Return [x, y] of the center of cell containing provided text 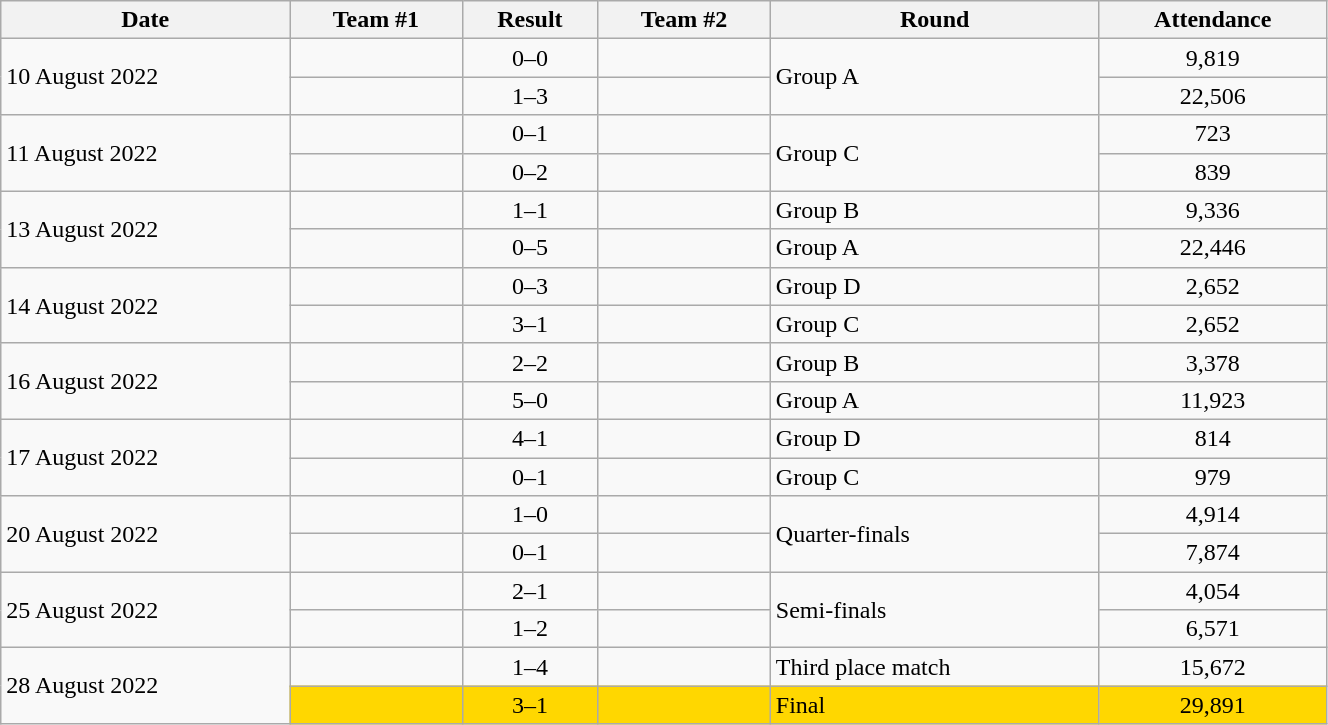
2–2 [530, 362]
28 August 2022 [146, 686]
979 [1212, 477]
22,446 [1212, 248]
11 August 2022 [146, 153]
0–2 [530, 172]
0–5 [530, 248]
4–1 [530, 438]
25 August 2022 [146, 610]
13 August 2022 [146, 229]
20 August 2022 [146, 534]
Result [530, 20]
0–0 [530, 58]
3,378 [1212, 362]
17 August 2022 [146, 457]
839 [1212, 172]
723 [1212, 134]
16 August 2022 [146, 381]
29,891 [1212, 705]
Attendance [1212, 20]
10 August 2022 [146, 77]
7,874 [1212, 553]
Team #1 [376, 20]
9,336 [1212, 210]
Team #2 [684, 20]
5–0 [530, 400]
Final [934, 705]
1–1 [530, 210]
22,506 [1212, 96]
0–3 [530, 286]
14 August 2022 [146, 305]
Round [934, 20]
15,672 [1212, 667]
Semi-finals [934, 610]
1–0 [530, 515]
6,571 [1212, 629]
4,054 [1212, 591]
11,923 [1212, 400]
Third place match [934, 667]
1–3 [530, 96]
9,819 [1212, 58]
Quarter-finals [934, 534]
1–4 [530, 667]
4,914 [1212, 515]
814 [1212, 438]
Date [146, 20]
1–2 [530, 629]
2–1 [530, 591]
